Pinpoint the cell where the given text exists, returning its [X, Y] midpoint coordinate. 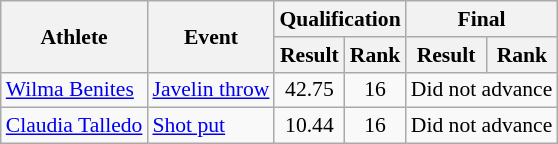
Event [210, 36]
Final [482, 19]
Wilma Benites [74, 90]
Claudia Talledo [74, 126]
Athlete [74, 36]
Javelin throw [210, 90]
42.75 [309, 90]
Shot put [210, 126]
10.44 [309, 126]
Qualification [340, 19]
